For the text-containing cell, return its midpoint in [X, Y] coordinate format. 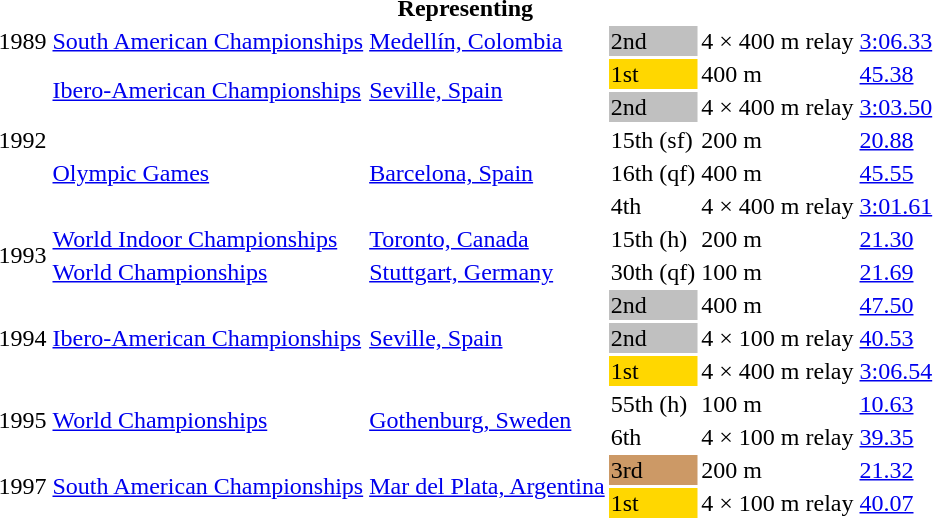
Barcelona, Spain [487, 173]
Olympic Games [208, 173]
55th (h) [653, 404]
15th (h) [653, 239]
Stuttgart, Germany [487, 272]
World Indoor Championships [208, 239]
Gothenburg, Sweden [487, 420]
Toronto, Canada [487, 239]
Medellín, Colombia [487, 41]
15th (sf) [653, 140]
3rd [653, 470]
Mar del Plata, Argentina [487, 486]
6th [653, 437]
16th (qf) [653, 173]
4th [653, 206]
30th (qf) [653, 272]
